Detect which cell encompasses the target text, then output its (X, Y) center coordinate. 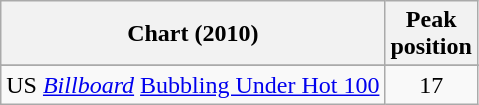
Peakposition (431, 34)
17 (431, 85)
Chart (2010) (193, 34)
US Billboard Bubbling Under Hot 100 (193, 85)
